Pinpoint the cell where the given text exists, returning its [x, y] midpoint coordinate. 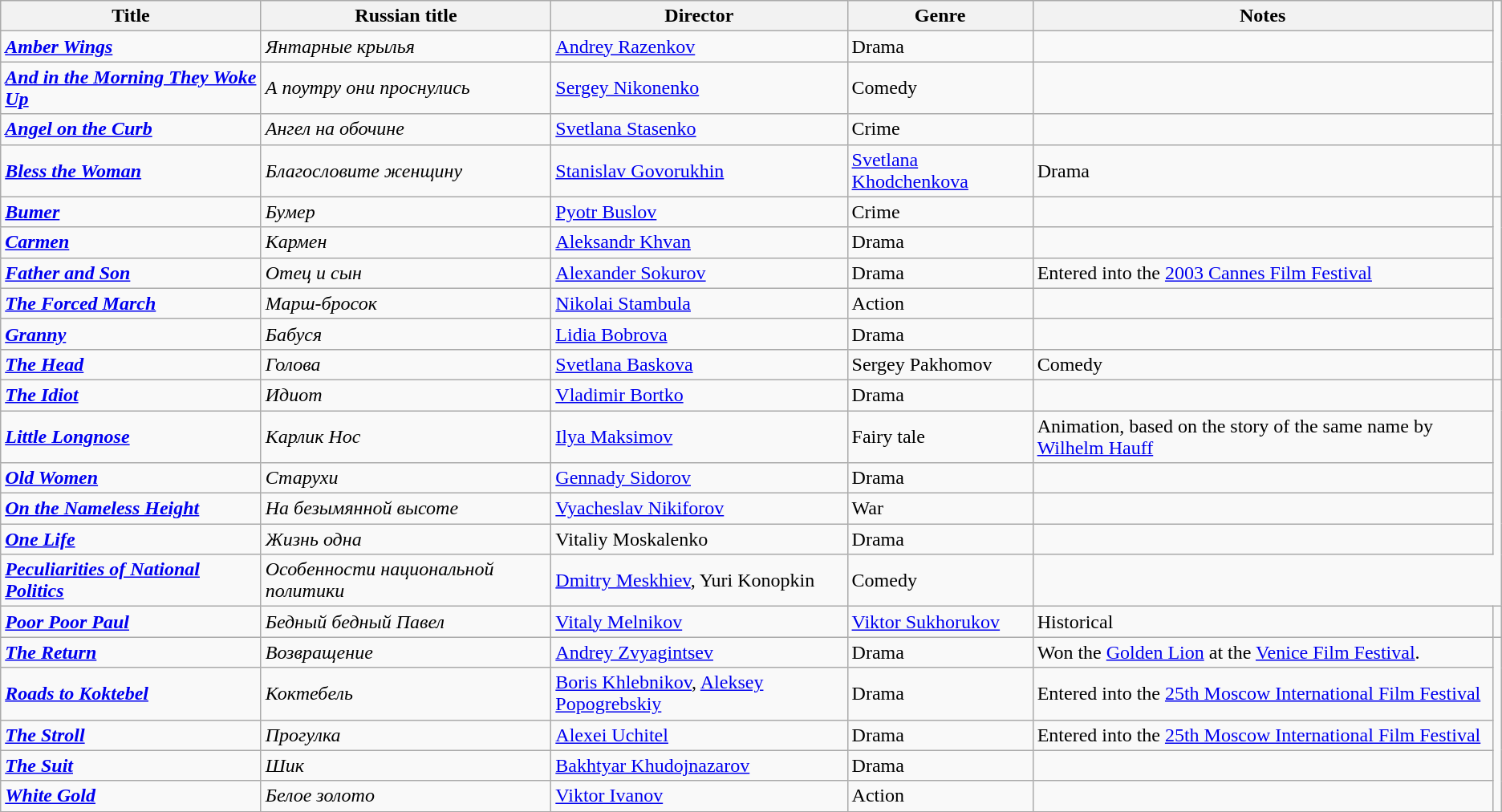
Sergey Pakhomov [940, 364]
Vyacheslav Nikiforov [700, 509]
Alexander Sokurov [700, 273]
Fairy tale [940, 436]
Возвращение [406, 652]
Aleksandr Khvan [700, 242]
Отец и сын [406, 273]
Gennady Sidorov [700, 478]
Animation, based on the story of the same name by Wilhelm Hauff [1263, 436]
Poor Poor Paul [131, 622]
Won the Golden Lion at the Venice Film Festival. [1263, 652]
Шик [406, 765]
Vitaly Melnikov [700, 622]
Old Women [131, 478]
Carmen [131, 242]
Roads to Koktebel [131, 693]
The Head [131, 364]
Genre [940, 16]
The Idiot [131, 395]
Peculiarities of National Politics [131, 581]
Карлик Нос [406, 436]
Коктебель [406, 693]
На безымянной высоте [406, 509]
Boris Khlebnikov, Aleksey Popogrebskiy [700, 693]
Svetlana Stasenko [700, 129]
Бедный бедный Павел [406, 622]
Голова [406, 364]
Angel on the Curb [131, 129]
Sergey Nikonenko [700, 88]
Bakhtyar Khudojnazarov [700, 765]
Svetlana Baskova [700, 364]
Bless the Woman [131, 170]
Title [131, 16]
Stanislav Govorukhin [700, 170]
Nikolai Stambula [700, 303]
War [940, 509]
Ангел на обочине [406, 129]
Andrey Zvyagintsev [700, 652]
Amber Wings [131, 47]
Кармен [406, 242]
On the Nameless Height [131, 509]
Бумер [406, 212]
Прогулка [406, 735]
Vladimir Bortko [700, 395]
Благословите женщину [406, 170]
The Suit [131, 765]
Svetlana Khodchenkova [940, 170]
Russian title [406, 16]
Янтарные крылья [406, 47]
Viktor Ivanov [700, 796]
Vitaliy Moskalenko [700, 539]
Жизнь одна [406, 539]
Entered into the 2003 Cannes Film Festival [1263, 273]
White Gold [131, 796]
Viktor Sukhorukov [940, 622]
Historical [1263, 622]
Granny [131, 334]
Lidia Bobrova [700, 334]
Little Longnose [131, 436]
Особенности национальной политики [406, 581]
А поутру они проснулись [406, 88]
Andrey Razenkov [700, 47]
Бабуся [406, 334]
Notes [1263, 16]
And in the Morning They Woke Up [131, 88]
The Forced March [131, 303]
The Stroll [131, 735]
Марш-бросок [406, 303]
Bumer [131, 212]
Father and Son [131, 273]
Идиот [406, 395]
Director [700, 16]
One Life [131, 539]
Белое золото [406, 796]
Старухи [406, 478]
Ilya Maksimov [700, 436]
Pyotr Buslov [700, 212]
The Return [131, 652]
Alexei Uchitel [700, 735]
Dmitry Meskhiev, Yuri Konopkin [700, 581]
